Provide the [x, y] coordinate of the cell's center where the given text is located.  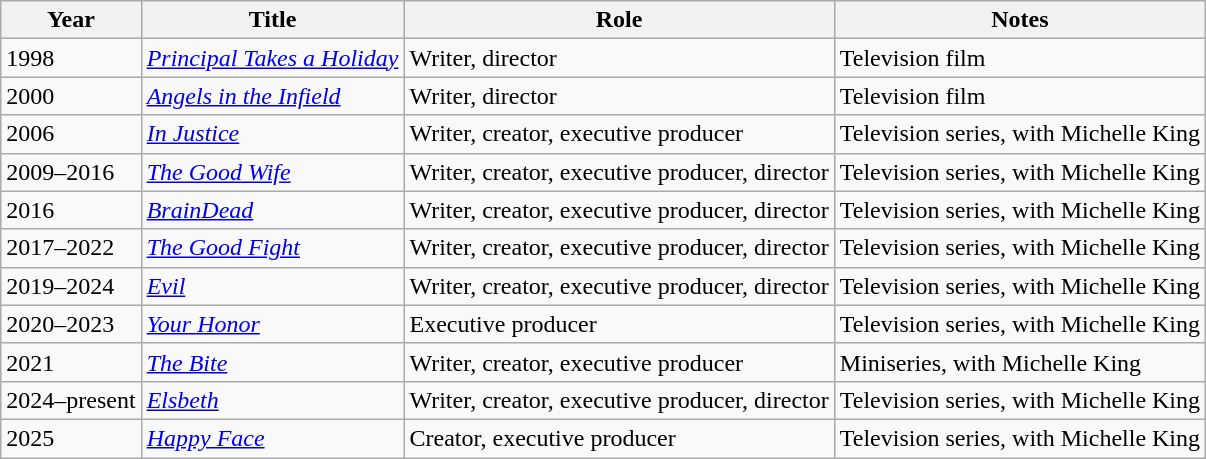
The Good Fight [272, 248]
2021 [71, 362]
BrainDead [272, 210]
The Good Wife [272, 172]
2000 [71, 96]
Title [272, 20]
Your Honor [272, 324]
Happy Face [272, 438]
2025 [71, 438]
In Justice [272, 134]
Year [71, 20]
1998 [71, 58]
2006 [71, 134]
Miniseries, with Michelle King [1020, 362]
Elsbeth [272, 400]
Role [619, 20]
2017–2022 [71, 248]
2009–2016 [71, 172]
Angels in the Infield [272, 96]
Executive producer [619, 324]
Principal Takes a Holiday [272, 58]
2024–present [71, 400]
The Bite [272, 362]
2019–2024 [71, 286]
Evil [272, 286]
2016 [71, 210]
Creator, executive producer [619, 438]
Notes [1020, 20]
2020–2023 [71, 324]
